Return the [x, y] coordinate for the center point of the cell that contains the specified text.  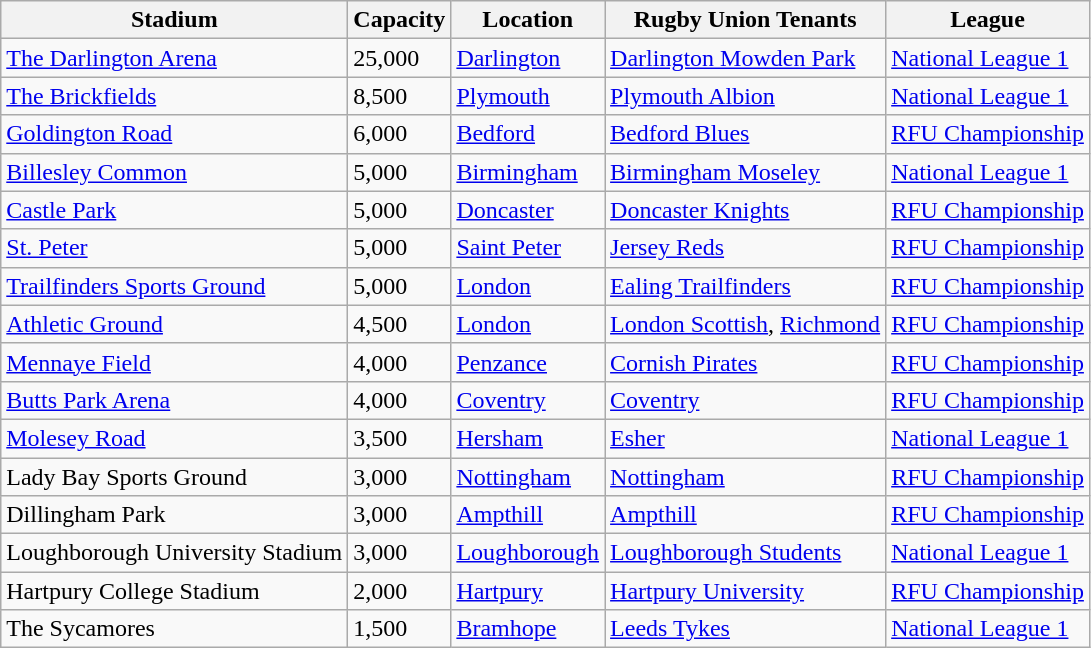
London Scottish, Richmond [746, 324]
Birmingham [528, 172]
Billesley Common [174, 172]
Dillingham Park [174, 515]
Bedford Blues [746, 134]
Loughborough [528, 553]
St. Peter [174, 248]
Castle Park [174, 210]
Doncaster [528, 210]
6,000 [400, 134]
2,000 [400, 591]
Bramhope [528, 629]
Stadium [174, 20]
Butts Park Arena [174, 400]
Location [528, 20]
The Brickfields [174, 96]
The Sycamores [174, 629]
Penzance [528, 362]
Hartpury College Stadium [174, 591]
Jersey Reds [746, 248]
Esher [746, 438]
The Darlington Arena [174, 58]
Capacity [400, 20]
Cornish Pirates [746, 362]
Loughborough Students [746, 553]
Loughborough University Stadium [174, 553]
4,500 [400, 324]
25,000 [400, 58]
League [988, 20]
Mennaye Field [174, 362]
Molesey Road [174, 438]
Darlington [528, 58]
Lady Bay Sports Ground [174, 477]
Leeds Tykes [746, 629]
Athletic Ground [174, 324]
Doncaster Knights [746, 210]
Goldington Road [174, 134]
Saint Peter [528, 248]
Hersham [528, 438]
Hartpury University [746, 591]
Plymouth Albion [746, 96]
Rugby Union Tenants [746, 20]
Trailfinders Sports Ground [174, 286]
Birmingham Moseley [746, 172]
1,500 [400, 629]
Plymouth [528, 96]
Ealing Trailfinders [746, 286]
Hartpury [528, 591]
8,500 [400, 96]
Bedford [528, 134]
3,500 [400, 438]
Darlington Mowden Park [746, 58]
